Return the [X, Y] coordinate for the center point of the cell that contains the specified text.  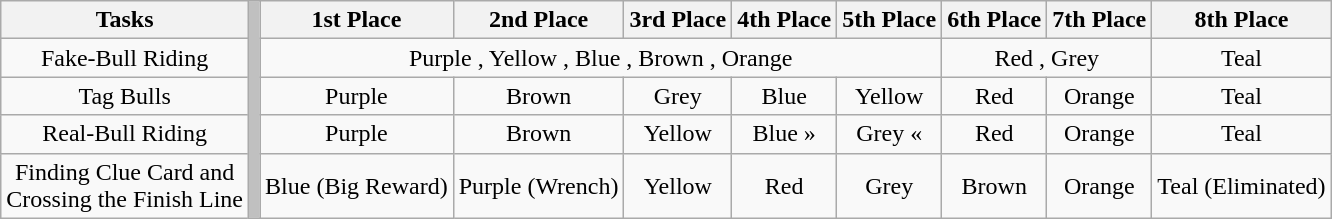
6th Place [994, 20]
2nd Place [538, 20]
8th Place [1242, 20]
Blue (Big Reward) [357, 186]
Real-Bull Riding [125, 134]
4th Place [784, 20]
3rd Place [678, 20]
Blue [784, 96]
Purple , Yellow , Blue , Brown , Orange [601, 58]
Red , Grey [1047, 58]
Tag Bulls [125, 96]
Blue » [784, 134]
Grey « [890, 134]
5th Place [890, 20]
7th Place [1100, 20]
1st Place [357, 20]
Teal (Eliminated) [1242, 186]
Tasks [125, 20]
Purple (Wrench) [538, 186]
Fake-Bull Riding [125, 58]
Finding Clue Card and Crossing the Finish Line [125, 186]
